Identify which cell holds the provided text, then report its (x, y) central coordinate. 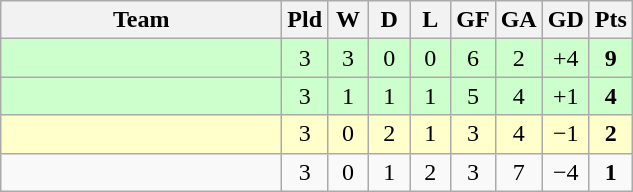
L (430, 20)
+4 (566, 58)
7 (518, 172)
−1 (566, 134)
W (348, 20)
5 (473, 96)
Pts (610, 20)
6 (473, 58)
+1 (566, 96)
−4 (566, 172)
D (390, 20)
Team (142, 20)
GF (473, 20)
GA (518, 20)
9 (610, 58)
Pld (305, 20)
GD (566, 20)
